Locate the cell with the specified text and output its (x, y) center coordinate. 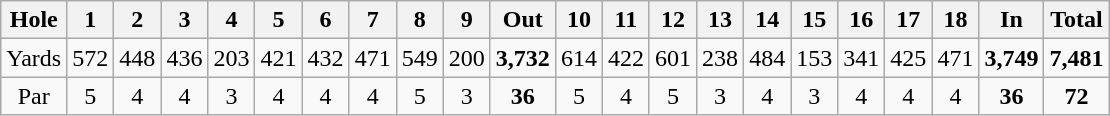
15 (814, 20)
9 (466, 20)
484 (768, 58)
432 (326, 58)
Hole (34, 20)
425 (908, 58)
16 (862, 20)
6 (326, 20)
614 (578, 58)
549 (420, 58)
200 (466, 58)
572 (90, 58)
8 (420, 20)
In (1012, 20)
238 (720, 58)
Yards (34, 58)
72 (1076, 96)
Out (522, 20)
14 (768, 20)
18 (956, 20)
203 (232, 58)
601 (672, 58)
11 (626, 20)
Total (1076, 20)
448 (138, 58)
421 (278, 58)
341 (862, 58)
7,481 (1076, 58)
422 (626, 58)
3,732 (522, 58)
12 (672, 20)
17 (908, 20)
10 (578, 20)
Par (34, 96)
7 (372, 20)
2 (138, 20)
153 (814, 58)
3,749 (1012, 58)
436 (184, 58)
13 (720, 20)
1 (90, 20)
